Identify which cell holds the provided text, then report its (x, y) central coordinate. 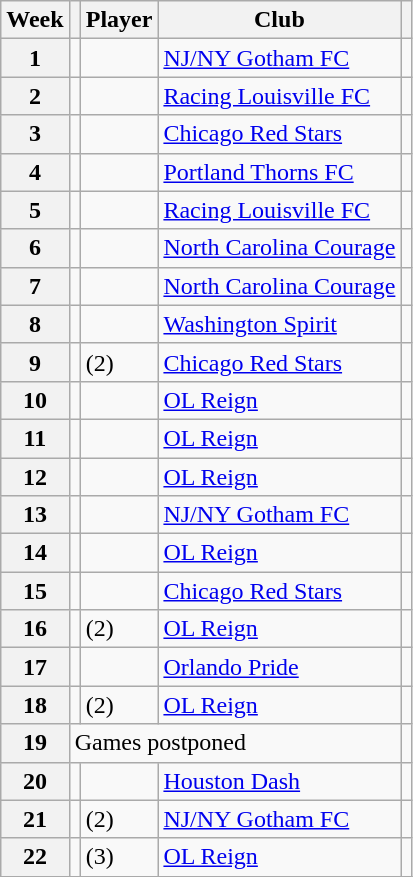
Portland Thorns FC (280, 172)
18 (35, 705)
5 (35, 210)
8 (35, 324)
Player (119, 20)
(3) (119, 857)
Houston Dash (280, 781)
16 (35, 629)
17 (35, 667)
3 (35, 134)
Club (280, 20)
10 (35, 400)
11 (35, 438)
6 (35, 248)
22 (35, 857)
12 (35, 477)
13 (35, 515)
Week (35, 20)
9 (35, 362)
15 (35, 591)
2 (35, 96)
20 (35, 781)
4 (35, 172)
Washington Spirit (280, 324)
1 (35, 58)
7 (35, 286)
Games postponed (235, 743)
Orlando Pride (280, 667)
19 (35, 743)
14 (35, 553)
21 (35, 819)
